Locate the cell with the specified text and output its [x, y] center coordinate. 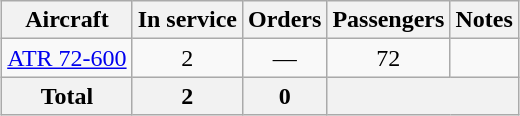
72 [388, 58]
In service [187, 20]
Notes [484, 20]
0 [284, 96]
Total [67, 96]
— [284, 58]
Passengers [388, 20]
ATR 72-600 [67, 58]
Aircraft [67, 20]
Orders [284, 20]
